Search for the cell housing the specified text and yield its [x, y] center coordinate. 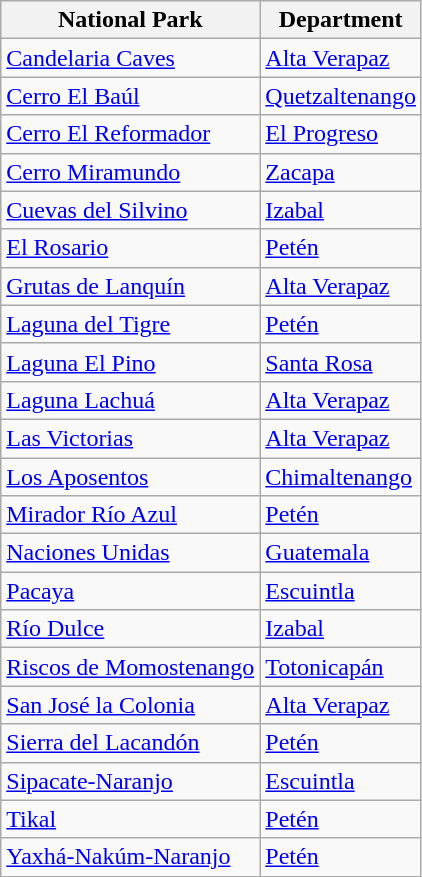
El Progreso [341, 134]
Candelaria Caves [130, 58]
Grutas de Lanquín [130, 286]
Guatemala [341, 553]
Santa Rosa [341, 362]
Cuevas del Silvino [130, 210]
Cerro Miramundo [130, 172]
Cerro El Baúl [130, 96]
Totonicapán [341, 667]
Department [341, 20]
Río Dulce [130, 629]
Las Victorias [130, 438]
Laguna El Pino [130, 362]
Tikal [130, 819]
Sipacate-Naranjo [130, 781]
Chimaltenango [341, 477]
Yaxhá-Nakúm-Naranjo [130, 857]
National Park [130, 20]
Laguna Lachuá [130, 400]
Laguna del Tigre [130, 324]
Riscos de Momostenango [130, 667]
San José la Colonia [130, 705]
El Rosario [130, 248]
Quetzaltenango [341, 96]
Sierra del Lacandón [130, 743]
Pacaya [130, 591]
Zacapa [341, 172]
Cerro El Reformador [130, 134]
Naciones Unidas [130, 553]
Mirador Río Azul [130, 515]
Los Aposentos [130, 477]
